Locate the cell with the specified text and output its [x, y] center coordinate. 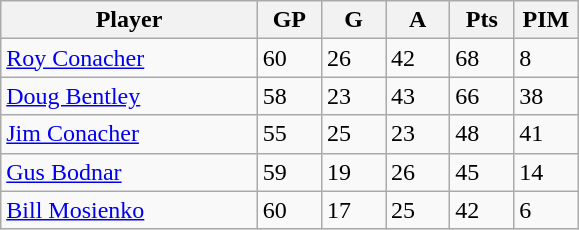
38 [546, 96]
GP [289, 20]
Jim Conacher [130, 134]
43 [418, 96]
48 [482, 134]
A [418, 20]
68 [482, 58]
Bill Mosienko [130, 210]
14 [546, 172]
19 [353, 172]
Doug Bentley [130, 96]
PIM [546, 20]
66 [482, 96]
41 [546, 134]
17 [353, 210]
Player [130, 20]
Gus Bodnar [130, 172]
59 [289, 172]
Roy Conacher [130, 58]
Pts [482, 20]
55 [289, 134]
6 [546, 210]
45 [482, 172]
G [353, 20]
8 [546, 58]
58 [289, 96]
